Return the (X, Y) coordinate for the center point of the cell that contains the specified text.  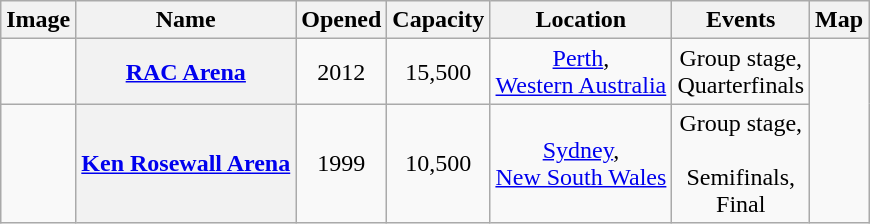
Ken Rosewall Arena (186, 164)
Opened (342, 20)
Events (741, 20)
Group stage, Semifinals, Final (741, 164)
Map (840, 20)
Image (38, 20)
Group stage, Quarterfinals (741, 72)
Name (186, 20)
RAC Arena (186, 72)
Sydney, New South Wales (581, 164)
1999 (342, 164)
Capacity (438, 20)
Perth, Western Australia (581, 72)
Location (581, 20)
2012 (342, 72)
10,500 (438, 164)
15,500 (438, 72)
